Return the [X, Y] coordinate for the center point of the cell that contains the specified text.  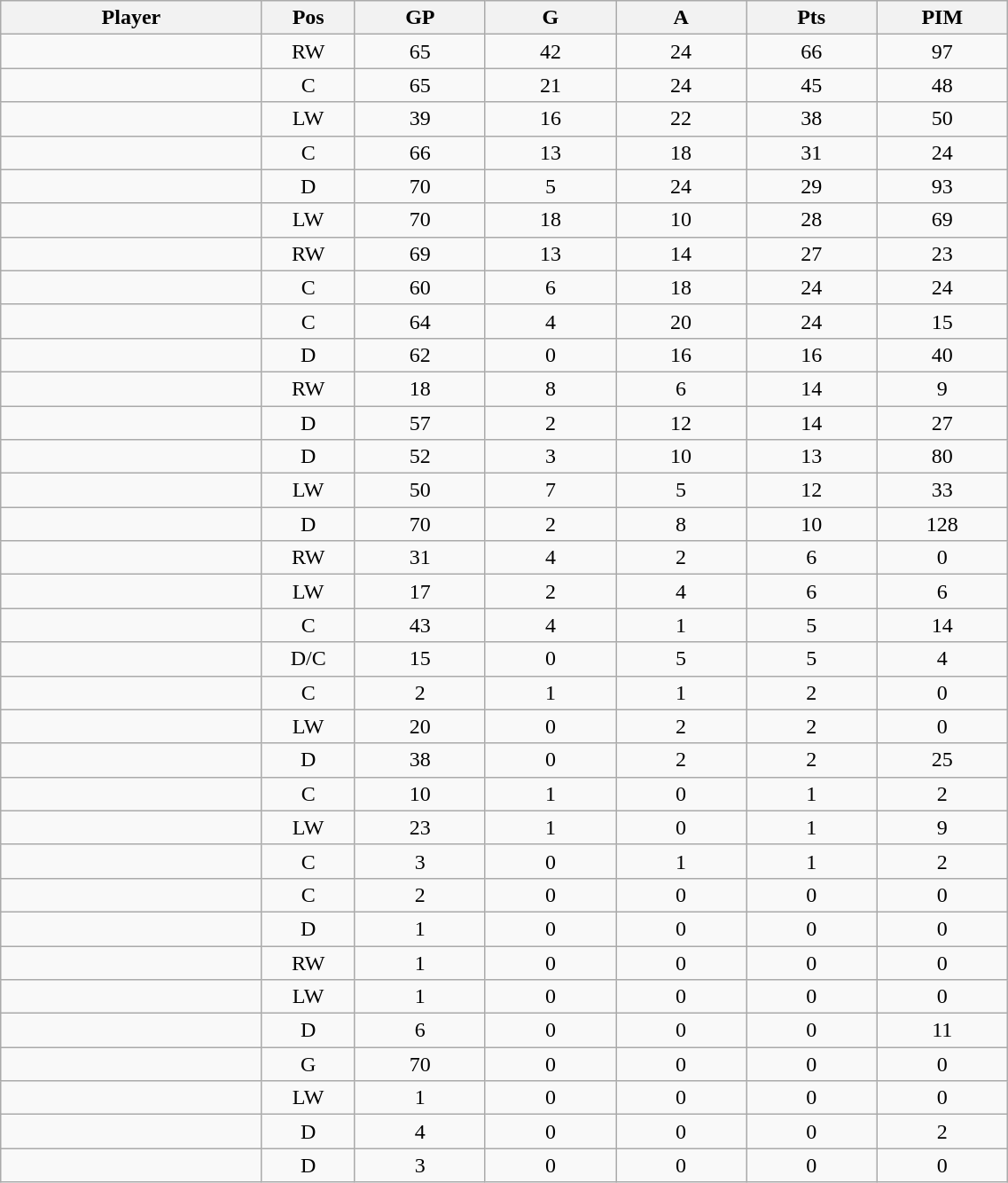
64 [420, 321]
D/C [309, 659]
57 [420, 423]
33 [942, 490]
25 [942, 760]
7 [550, 490]
128 [942, 524]
Pos [309, 18]
52 [420, 457]
93 [942, 186]
62 [420, 355]
17 [420, 591]
39 [420, 119]
40 [942, 355]
GP [420, 18]
Player [131, 18]
Pts [812, 18]
29 [812, 186]
97 [942, 51]
28 [812, 220]
11 [942, 1030]
43 [420, 625]
48 [942, 85]
80 [942, 457]
45 [812, 85]
22 [681, 119]
60 [420, 287]
PIM [942, 18]
42 [550, 51]
A [681, 18]
21 [550, 85]
